Provide the (x, y) coordinate of the cell's center where the given text is located.  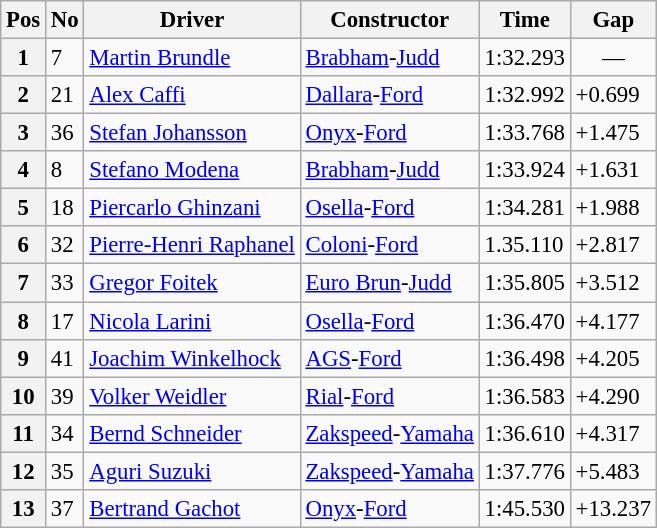
Bertrand Gachot (192, 509)
+4.177 (613, 321)
Time (524, 20)
Volker Weidler (192, 396)
36 (65, 133)
Nicola Larini (192, 321)
Alex Caffi (192, 95)
9 (24, 358)
1:33.768 (524, 133)
1 (24, 58)
34 (65, 433)
+1.475 (613, 133)
1:32.293 (524, 58)
+1.631 (613, 170)
3 (24, 133)
+4.290 (613, 396)
1:45.530 (524, 509)
12 (24, 471)
5 (24, 208)
+4.205 (613, 358)
Gap (613, 20)
33 (65, 283)
1:36.498 (524, 358)
Martin Brundle (192, 58)
1:36.470 (524, 321)
1:32.992 (524, 95)
1:36.610 (524, 433)
1:35.805 (524, 283)
Constructor (390, 20)
2 (24, 95)
37 (65, 509)
+5.483 (613, 471)
21 (65, 95)
+13.237 (613, 509)
1:37.776 (524, 471)
+0.699 (613, 95)
13 (24, 509)
17 (65, 321)
10 (24, 396)
Bernd Schneider (192, 433)
Joachim Winkelhock (192, 358)
+3.512 (613, 283)
4 (24, 170)
Stefan Johansson (192, 133)
Dallara-Ford (390, 95)
Stefano Modena (192, 170)
+4.317 (613, 433)
11 (24, 433)
1:34.281 (524, 208)
Piercarlo Ghinzani (192, 208)
32 (65, 245)
+1.988 (613, 208)
18 (65, 208)
39 (65, 396)
1:33.924 (524, 170)
Driver (192, 20)
AGS-Ford (390, 358)
1.35.110 (524, 245)
Coloni-Ford (390, 245)
6 (24, 245)
Gregor Foitek (192, 283)
1:36.583 (524, 396)
+2.817 (613, 245)
35 (65, 471)
41 (65, 358)
Aguri Suzuki (192, 471)
Rial-Ford (390, 396)
— (613, 58)
Euro Brun-Judd (390, 283)
Pierre-Henri Raphanel (192, 245)
No (65, 20)
Pos (24, 20)
